Return [X, Y] of the center of cell containing provided text 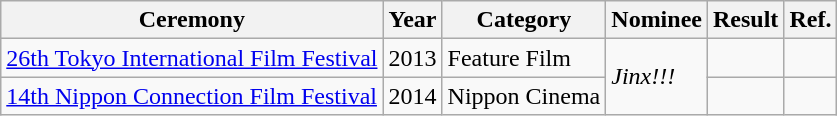
26th Tokyo International Film Festival [192, 58]
2013 [412, 58]
Feature Film [524, 58]
Nominee [657, 20]
Ref. [810, 20]
Ceremony [192, 20]
Jinx!!! [657, 77]
Nippon Cinema [524, 96]
2014 [412, 96]
Result [745, 20]
Year [412, 20]
14th Nippon Connection Film Festival [192, 96]
Category [524, 20]
